Find where the given text appears and provide that cell's center as (X, Y) coordinate. 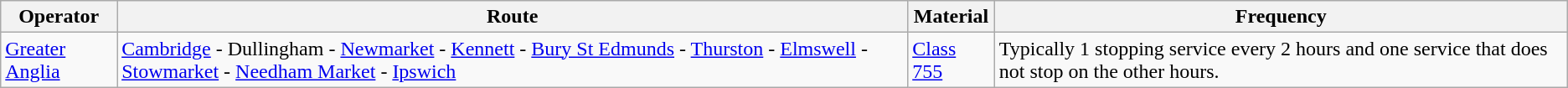
Operator (59, 17)
Material (952, 17)
Cambridge - Dullingham - Newmarket - Kennett - Bury St Edmunds - Thurston - Elmswell - Stowmarket - Needham Market - Ipswich (513, 60)
Frequency (1281, 17)
Route (513, 17)
Class 755 (952, 60)
Greater Anglia (59, 60)
Typically 1 stopping service every 2 hours and one service that does not stop on the other hours. (1281, 60)
